Return [x, y] of the center of cell containing provided text 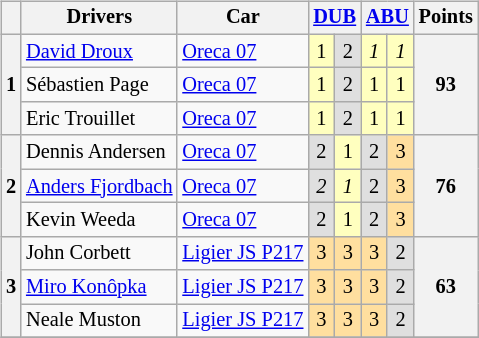
76 [446, 186]
ABU [388, 18]
Sébastien Page [99, 85]
93 [446, 84]
Eric Trouillet [99, 119]
Drivers [99, 18]
DUB [334, 18]
Kevin Weeda [99, 220]
John Corbett [99, 253]
Neale Muston [99, 321]
Car [242, 18]
Points [446, 18]
63 [446, 286]
Anders Fjordbach [99, 186]
Miro Konôpka [99, 287]
David Droux [99, 51]
Dennis Andersen [99, 152]
